Scan for the cell matching the given text and deliver its [X, Y] coordinate at center. 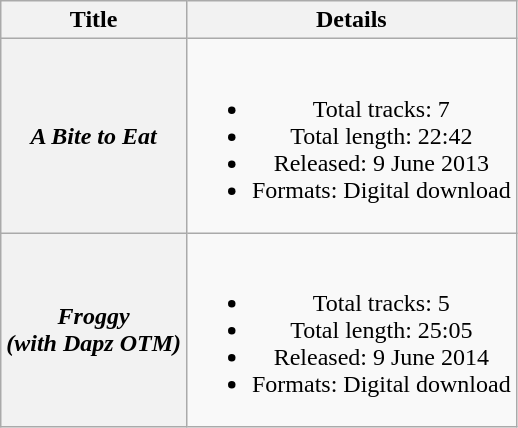
Froggy(with Dapz OTM) [94, 330]
A Bite to Eat [94, 136]
Total tracks: 7Total length: 22:42Released: 9 June 2013Formats: Digital download [351, 136]
Details [351, 20]
Title [94, 20]
Total tracks: 5Total length: 25:05Released: 9 June 2014Formats: Digital download [351, 330]
